Extract the (x, y) coordinate from the center of the cell holding the provided text.  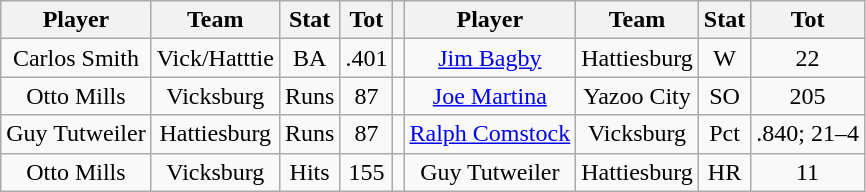
Pct (724, 134)
205 (808, 96)
Jim Bagby (490, 58)
.840; 21–4 (808, 134)
Hits (309, 172)
Ralph Comstock (490, 134)
Joe Martina (490, 96)
SO (724, 96)
HR (724, 172)
11 (808, 172)
22 (808, 58)
BA (309, 58)
Yazoo City (638, 96)
Carlos Smith (76, 58)
.401 (366, 58)
Vick/Hatttie (215, 58)
W (724, 58)
155 (366, 172)
